Detect which cell encompasses the target text, then output its [x, y] center coordinate. 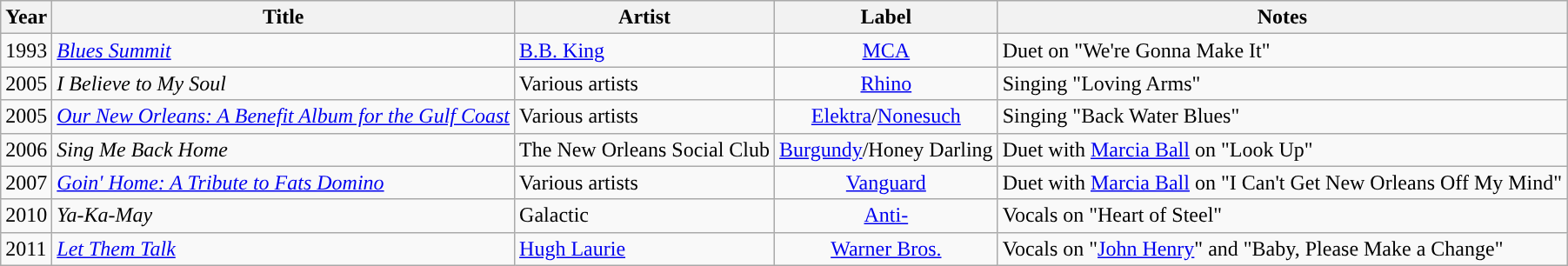
I Believe to My Soul [284, 83]
Duet on "We're Gonna Make It" [1282, 50]
Goin' Home: A Tribute to Fats Domino [284, 183]
Hugh Laurie [645, 249]
B.B. King [645, 50]
2010 [26, 216]
Burgundy/Honey Darling [887, 150]
MCA [887, 50]
2007 [26, 183]
Title [284, 17]
2011 [26, 249]
Our New Orleans: A Benefit Album for the Gulf Coast [284, 116]
Elektra/Nonesuch [887, 116]
Duet with Marcia Ball on "Look Up" [1282, 150]
Artist [645, 17]
Anti- [887, 216]
Duet with Marcia Ball on "I Can't Get New Orleans Off My Mind" [1282, 183]
Galactic [645, 216]
2006 [26, 150]
Notes [1282, 17]
Ya-Ka-May [284, 216]
Vocals on "John Henry" and "Baby, Please Make a Change" [1282, 249]
Year [26, 17]
Vocals on "Heart of Steel" [1282, 216]
Let Them Talk [284, 249]
The New Orleans Social Club [645, 150]
Warner Bros. [887, 249]
1993 [26, 50]
Rhino [887, 83]
Singing "Back Water Blues" [1282, 116]
Blues Summit [284, 50]
Label [887, 17]
Sing Me Back Home [284, 150]
Singing "Loving Arms" [1282, 83]
Vanguard [887, 183]
